Capture the cell that displays the provided text and extract its [X, Y] central coordinate. 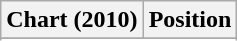
Position [190, 20]
Chart (2010) [72, 20]
